Find where the given text appears and provide that cell's center as [x, y] coordinate. 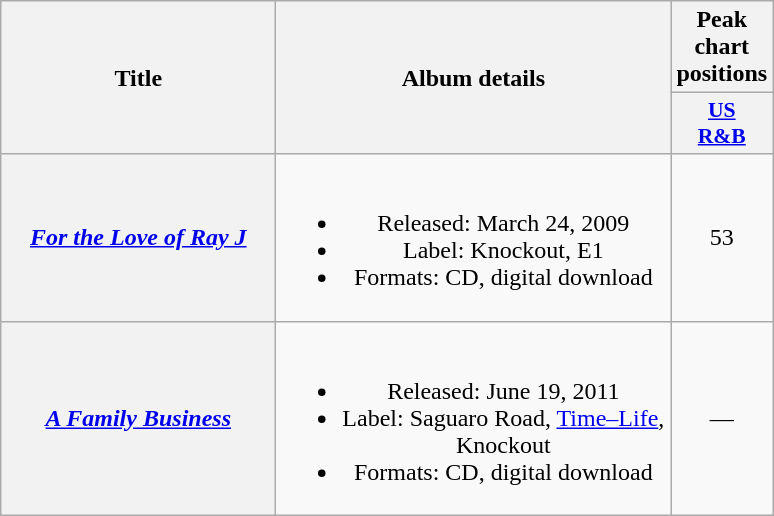
— [722, 418]
Released: March 24, 2009Label: Knockout, E1Formats: CD, digital download [474, 238]
Peak chart positions [722, 47]
Released: June 19, 2011Label: Saguaro Road, Time–Life, KnockoutFormats: CD, digital download [474, 418]
Album details [474, 78]
For the Love of Ray J [138, 238]
53 [722, 238]
Title [138, 78]
A Family Business [138, 418]
USR&B [722, 124]
